Find where the given text appears and provide that cell's center as [x, y] coordinate. 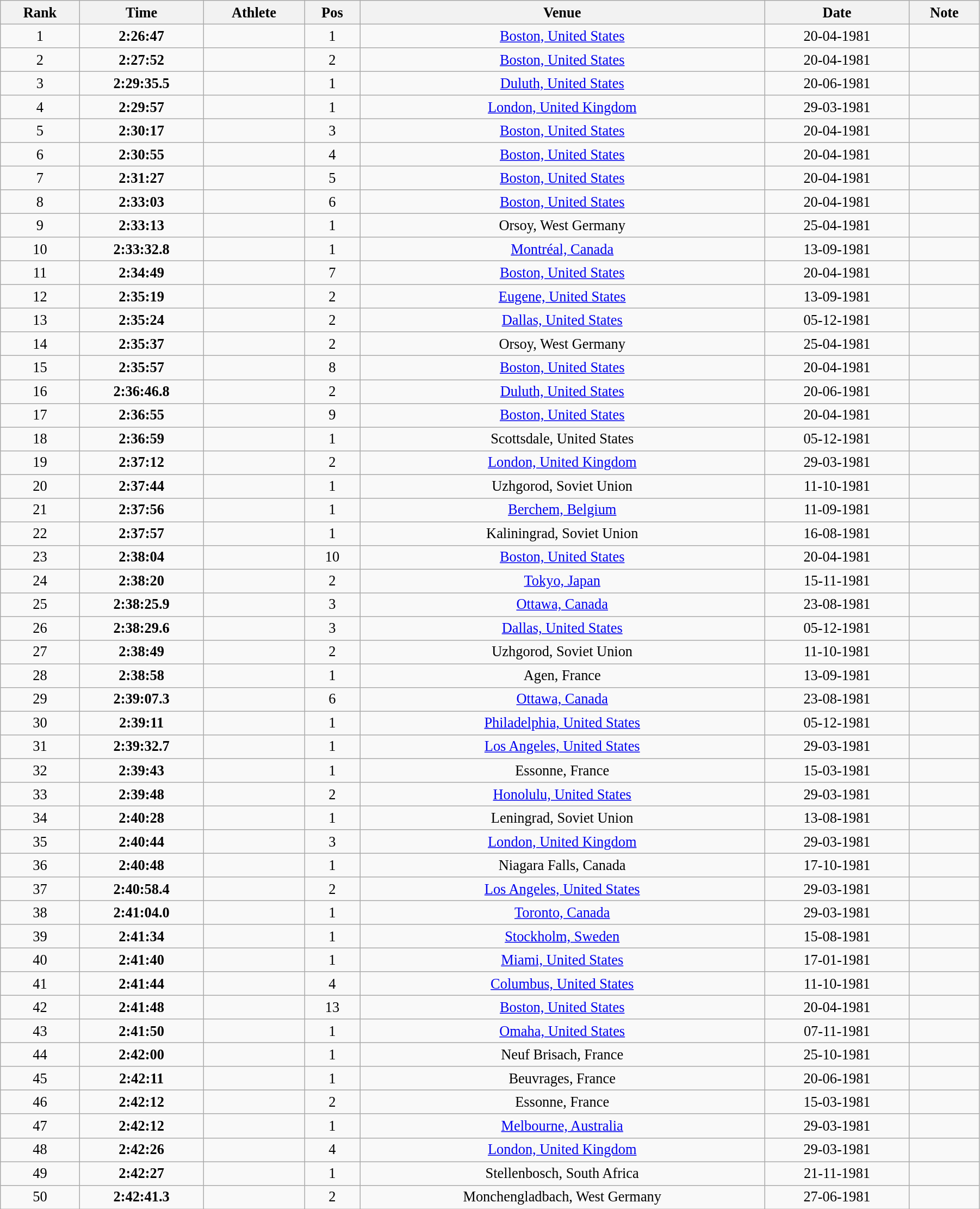
15-08-1981 [838, 936]
Rank [40, 12]
Monchengladbach, West Germany [562, 1197]
Athlete [254, 12]
Date [838, 12]
2:41:48 [141, 1007]
Toronto, Canada [562, 912]
45 [40, 1078]
2:27:52 [141, 59]
2:30:55 [141, 155]
44 [40, 1054]
2:41:34 [141, 936]
25 [40, 604]
32 [40, 770]
Eugene, United States [562, 297]
Philadelphia, United States [562, 723]
15-11-1981 [838, 581]
2:36:59 [141, 439]
Tokyo, Japan [562, 581]
2:33:03 [141, 202]
12 [40, 297]
Niagara Falls, Canada [562, 865]
2:35:37 [141, 344]
Columbus, United States [562, 984]
2:41:40 [141, 960]
2:37:57 [141, 533]
Beuvrages, France [562, 1078]
2:40:28 [141, 818]
2:42:27 [141, 1173]
48 [40, 1150]
43 [40, 1031]
42 [40, 1007]
2:26:47 [141, 36]
17 [40, 415]
24 [40, 581]
2:35:19 [141, 297]
2:30:17 [141, 131]
2:42:11 [141, 1078]
2:29:35.5 [141, 83]
2:35:24 [141, 320]
Omaha, United States [562, 1031]
16 [40, 391]
2:33:32.8 [141, 249]
2:37:12 [141, 462]
16-08-1981 [838, 533]
2:40:44 [141, 841]
Time [141, 12]
38 [40, 912]
39 [40, 936]
18 [40, 439]
21-11-1981 [838, 1173]
2:39:43 [141, 770]
2:36:55 [141, 415]
27 [40, 652]
Leningrad, Soviet Union [562, 818]
07-11-1981 [838, 1031]
2:39:07.3 [141, 699]
35 [40, 841]
2:31:27 [141, 178]
2:33:13 [141, 225]
Kaliningrad, Soviet Union [562, 533]
Note [944, 12]
27-06-1981 [838, 1197]
2:39:11 [141, 723]
26 [40, 628]
2:41:44 [141, 984]
2:40:58.4 [141, 889]
Montréal, Canada [562, 249]
17-10-1981 [838, 865]
2:41:50 [141, 1031]
2:42:41.3 [141, 1197]
2:39:32.7 [141, 747]
Neuf Brisach, France [562, 1054]
23 [40, 557]
30 [40, 723]
Scottsdale, United States [562, 439]
11 [40, 273]
Melbourne, Australia [562, 1126]
49 [40, 1173]
2:35:57 [141, 368]
37 [40, 889]
2:42:26 [141, 1150]
40 [40, 960]
2:41:04.0 [141, 912]
2:36:46.8 [141, 391]
2:38:25.9 [141, 604]
2:29:57 [141, 107]
20 [40, 486]
17-01-1981 [838, 960]
Stellenbosch, South Africa [562, 1173]
47 [40, 1126]
2:38:20 [141, 581]
41 [40, 984]
19 [40, 462]
25-10-1981 [838, 1054]
31 [40, 747]
15 [40, 368]
34 [40, 818]
Agen, France [562, 676]
Miami, United States [562, 960]
Pos [332, 12]
Honolulu, United States [562, 794]
2:38:58 [141, 676]
2:34:49 [141, 273]
2:39:48 [141, 794]
46 [40, 1102]
14 [40, 344]
28 [40, 676]
2:42:00 [141, 1054]
2:38:29.6 [141, 628]
Stockholm, Sweden [562, 936]
2:37:56 [141, 510]
13-08-1981 [838, 818]
2:38:49 [141, 652]
Berchem, Belgium [562, 510]
21 [40, 510]
2:37:44 [141, 486]
29 [40, 699]
2:38:04 [141, 557]
33 [40, 794]
22 [40, 533]
50 [40, 1197]
36 [40, 865]
11-09-1981 [838, 510]
2:40:48 [141, 865]
Venue [562, 12]
